Output the [x, y] coordinate of the center of the cell containing the given text.  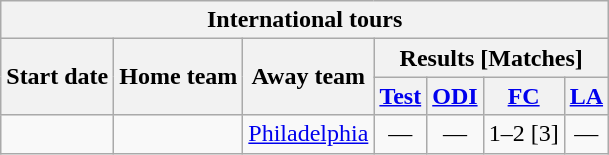
Home team [178, 77]
1–2 [3] [524, 134]
FC [524, 96]
Start date [58, 77]
Away team [308, 77]
Results [Matches] [492, 58]
International tours [305, 20]
ODI [455, 96]
Test [400, 96]
Philadelphia [308, 134]
LA [586, 96]
